Identify which cell holds the provided text, then report its [x, y] central coordinate. 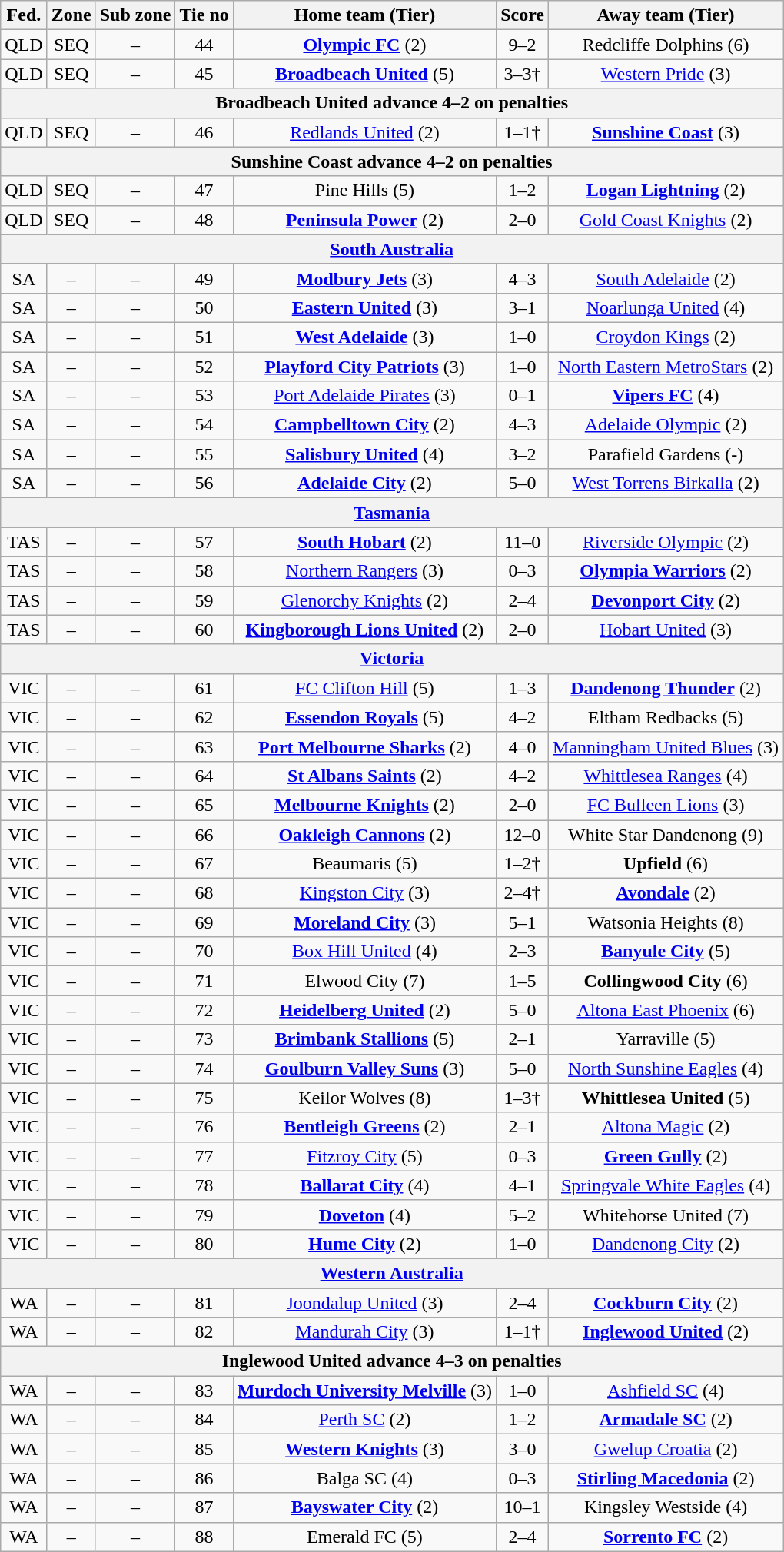
Western Pride (3) [666, 74]
Riverside Olympic (2) [666, 542]
Balga SC (4) [364, 1478]
84 [204, 1420]
56 [204, 484]
Vipers FC (4) [666, 396]
Port Adelaide Pirates (3) [364, 396]
Kingston City (3) [364, 893]
Ashfield SC (4) [666, 1391]
3–1 [523, 307]
51 [204, 337]
73 [204, 1039]
11–0 [523, 542]
Eastern United (3) [364, 307]
1–2† [523, 864]
66 [204, 834]
53 [204, 396]
Goulburn Valley Suns (3) [364, 1068]
Whitehorse United (7) [666, 1215]
Zone [71, 15]
82 [204, 1332]
45 [204, 74]
Port Melbourne Sharks (2) [364, 746]
67 [204, 864]
Springvale White Eagles (4) [666, 1185]
Ballarat City (4) [364, 1185]
Oakleigh Cannons (2) [364, 834]
Hume City (2) [364, 1244]
88 [204, 1537]
Upfield (6) [666, 864]
Victoria [392, 659]
Tasmania [392, 513]
57 [204, 542]
North Sunshine Eagles (4) [666, 1068]
Stirling Macedonia (2) [666, 1478]
Logan Lightning (2) [666, 191]
Glenorchy Knights (2) [364, 600]
Box Hill United (4) [364, 952]
Inglewood United (2) [666, 1332]
Watsonia Heights (8) [666, 922]
80 [204, 1244]
86 [204, 1478]
Joondalup United (3) [364, 1303]
2–3 [523, 952]
47 [204, 191]
Noarlunga United (4) [666, 307]
Sub zone [135, 15]
Green Gully (2) [666, 1156]
76 [204, 1127]
Parafield Gardens (-) [666, 454]
62 [204, 717]
Score [523, 15]
Campbelltown City (2) [364, 425]
Olympic FC (2) [364, 45]
72 [204, 1010]
Dandenong City (2) [666, 1244]
Hobart United (3) [666, 630]
Tie no [204, 15]
59 [204, 600]
58 [204, 571]
Kingsley Westside (4) [666, 1507]
1–5 [523, 981]
West Adelaide (3) [364, 337]
South Adelaide (2) [666, 278]
49 [204, 278]
61 [204, 688]
Banyule City (5) [666, 952]
44 [204, 45]
Gwelup Croatia (2) [666, 1449]
Altona East Phoenix (6) [666, 1010]
Northern Rangers (3) [364, 571]
Kingborough Lions United (2) [364, 630]
85 [204, 1449]
55 [204, 454]
Dandenong Thunder (2) [666, 688]
Altona Magic (2) [666, 1127]
Salisbury United (4) [364, 454]
Emerald FC (5) [364, 1537]
64 [204, 776]
Heidelberg United (2) [364, 1010]
Redcliffe Dolphins (6) [666, 45]
Collingwood City (6) [666, 981]
Peninsula Power (2) [364, 220]
Beaumaris (5) [364, 864]
3–3† [523, 74]
Croydon Kings (2) [666, 337]
Whittlesea United (5) [666, 1098]
Mandurah City (3) [364, 1332]
Western Knights (3) [364, 1449]
Western Australia [392, 1273]
FC Bulleen Lions (3) [666, 805]
Playford City Patriots (3) [364, 367]
South Australia [392, 249]
77 [204, 1156]
12–0 [523, 834]
Gold Coast Knights (2) [666, 220]
Armadale SC (2) [666, 1420]
Adelaide City (2) [364, 484]
81 [204, 1303]
71 [204, 981]
Perth SC (2) [364, 1420]
Bentleigh Greens (2) [364, 1127]
Fed. [24, 15]
Essendon Royals (5) [364, 717]
69 [204, 922]
Away team (Tier) [666, 15]
Cockburn City (2) [666, 1303]
Sunshine Coast advance 4–2 on penalties [392, 161]
Broadbeach United (5) [364, 74]
63 [204, 746]
Fitzroy City (5) [364, 1156]
St Albans Saints (2) [364, 776]
83 [204, 1391]
Pine Hills (5) [364, 191]
Murdoch University Melville (3) [364, 1391]
Devonport City (2) [666, 600]
Moreland City (3) [364, 922]
70 [204, 952]
White Star Dandenong (9) [666, 834]
Modbury Jets (3) [364, 278]
Manningham United Blues (3) [666, 746]
2–4† [523, 893]
Yarraville (5) [666, 1039]
68 [204, 893]
3–2 [523, 454]
87 [204, 1507]
0–1 [523, 396]
North Eastern MetroStars (2) [666, 367]
5–1 [523, 922]
Inglewood United advance 4–3 on penalties [392, 1361]
Avondale (2) [666, 893]
Adelaide Olympic (2) [666, 425]
Redlands United (2) [364, 132]
4–0 [523, 746]
5–2 [523, 1215]
Eltham Redbacks (5) [666, 717]
Keilor Wolves (8) [364, 1098]
Whittlesea Ranges (4) [666, 776]
75 [204, 1098]
Doveton (4) [364, 1215]
Home team (Tier) [364, 15]
1–3† [523, 1098]
79 [204, 1215]
10–1 [523, 1507]
9–2 [523, 45]
Melbourne Knights (2) [364, 805]
Broadbeach United advance 4–2 on penalties [392, 103]
48 [204, 220]
FC Clifton Hill (5) [364, 688]
West Torrens Birkalla (2) [666, 484]
Olympia Warriors (2) [666, 571]
46 [204, 132]
1–3 [523, 688]
60 [204, 630]
54 [204, 425]
Sorrento FC (2) [666, 1537]
Brimbank Stallions (5) [364, 1039]
50 [204, 307]
52 [204, 367]
4–1 [523, 1185]
Sunshine Coast (3) [666, 132]
Elwood City (7) [364, 981]
South Hobart (2) [364, 542]
Bayswater City (2) [364, 1507]
3–0 [523, 1449]
74 [204, 1068]
65 [204, 805]
78 [204, 1185]
